Pinpoint the cell where the given text exists, returning its (x, y) midpoint coordinate. 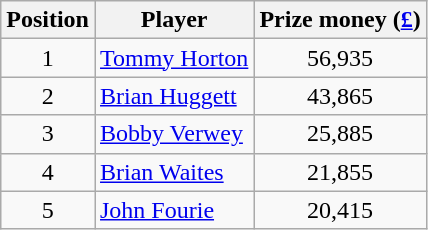
43,865 (340, 96)
4 (48, 172)
Brian Waites (174, 172)
2 (48, 96)
25,885 (340, 134)
Brian Huggett (174, 96)
Player (174, 20)
20,415 (340, 210)
1 (48, 58)
John Fourie (174, 210)
Prize money (£) (340, 20)
Tommy Horton (174, 58)
21,855 (340, 172)
3 (48, 134)
5 (48, 210)
Position (48, 20)
Bobby Verwey (174, 134)
56,935 (340, 58)
